Return (x, y) of the center of cell containing provided text 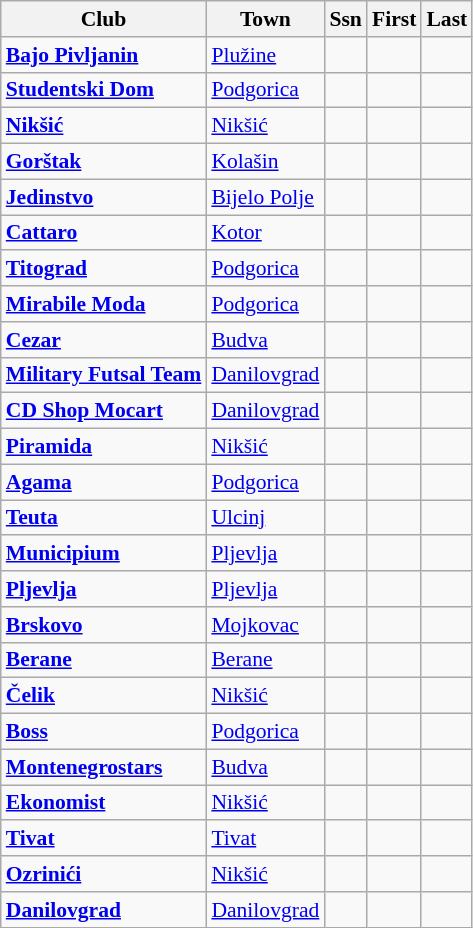
Montenegrostars (104, 767)
Bajo Pivljanin (104, 55)
Club (104, 19)
Cezar (104, 340)
Military Futsal Team (104, 375)
Studentski Dom (104, 90)
Kolašin (265, 162)
Piramida (104, 447)
Ekonomist (104, 803)
Bijelo Polje (265, 197)
Gorštak (104, 162)
Brskovo (104, 625)
Cattaro (104, 233)
Titograd (104, 269)
Čelik (104, 696)
Kotor (265, 233)
Jedinstvo (104, 197)
Boss (104, 732)
Ulcinj (265, 518)
Teuta (104, 518)
Last (446, 19)
Mirabile Moda (104, 304)
Ssn (346, 19)
Agama (104, 482)
Mojkovac (265, 625)
Town (265, 19)
Plužine (265, 55)
CD Shop Mocart (104, 411)
First (394, 19)
Ozrinići (104, 874)
Municipium (104, 554)
